Determine the [x, y] coordinate at the center of the cell enclosing the given text.  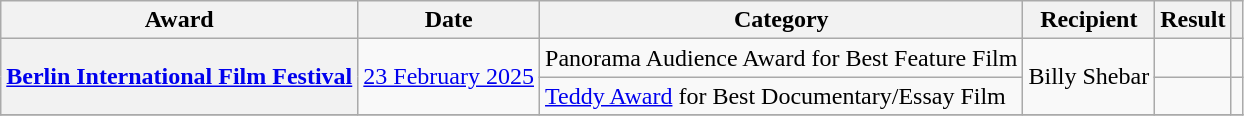
Award [180, 20]
Teddy Award for Best Documentary/Essay Film [782, 96]
23 February 2025 [449, 77]
Panorama Audience Award for Best Feature Film [782, 58]
Result [1193, 20]
Recipient [1089, 20]
Billy Shebar [1089, 77]
Berlin International Film Festival [180, 77]
Category [782, 20]
Date [449, 20]
